Return the (X, Y) coordinate for the center point of the cell that contains the specified text.  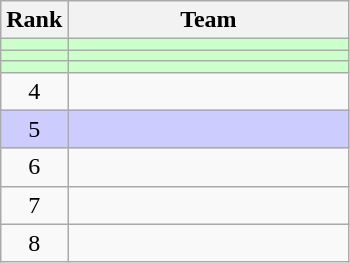
8 (34, 243)
Rank (34, 20)
6 (34, 167)
4 (34, 91)
7 (34, 205)
5 (34, 129)
Team (208, 20)
